Find where the given text appears and provide that cell's center as [x, y] coordinate. 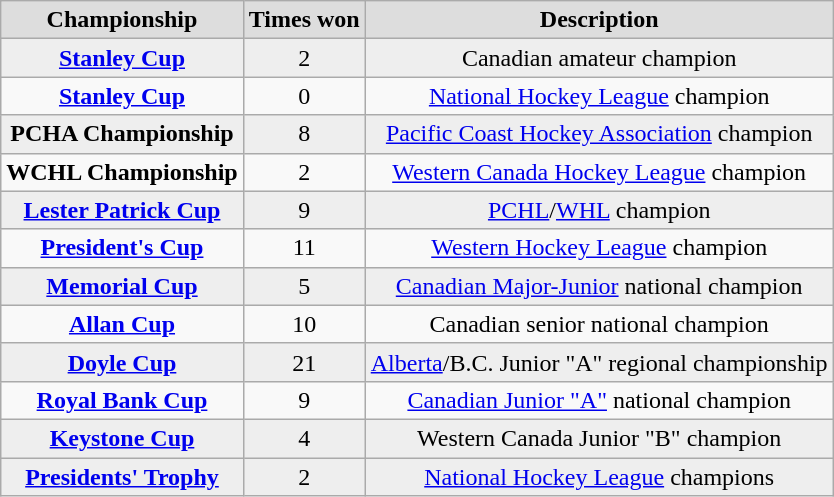
Western Hockey League champion [599, 248]
Canadian amateur champion [599, 58]
PCHA Championship [122, 134]
4 [304, 438]
Canadian Major-Junior national champion [599, 286]
National Hockey League champions [599, 477]
President's Cup [122, 248]
Times won [304, 20]
National Hockey League champion [599, 96]
Lester Patrick Cup [122, 210]
21 [304, 362]
8 [304, 134]
Allan Cup [122, 324]
0 [304, 96]
Western Canada Junior "B" champion [599, 438]
Royal Bank Cup [122, 400]
Memorial Cup [122, 286]
5 [304, 286]
Western Canada Hockey League champion [599, 172]
Canadian senior national champion [599, 324]
WCHL Championship [122, 172]
Presidents' Trophy [122, 477]
Pacific Coast Hockey Association champion [599, 134]
10 [304, 324]
11 [304, 248]
Description [599, 20]
PCHL/WHL champion [599, 210]
Keystone Cup [122, 438]
Alberta/B.C. Junior "A" regional championship [599, 362]
Doyle Cup [122, 362]
Canadian Junior "A" national champion [599, 400]
Championship [122, 20]
